Identify which cell holds the provided text, then report its [x, y] central coordinate. 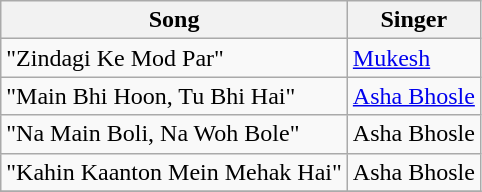
"Kahin Kaanton Mein Mehak Hai" [174, 172]
Song [174, 20]
"Main Bhi Hoon, Tu Bhi Hai" [174, 96]
Mukesh [414, 58]
"Na Main Boli, Na Woh Bole" [174, 134]
Singer [414, 20]
"Zindagi Ke Mod Par" [174, 58]
